Pinpoint the cell where the given text exists, returning its [x, y] midpoint coordinate. 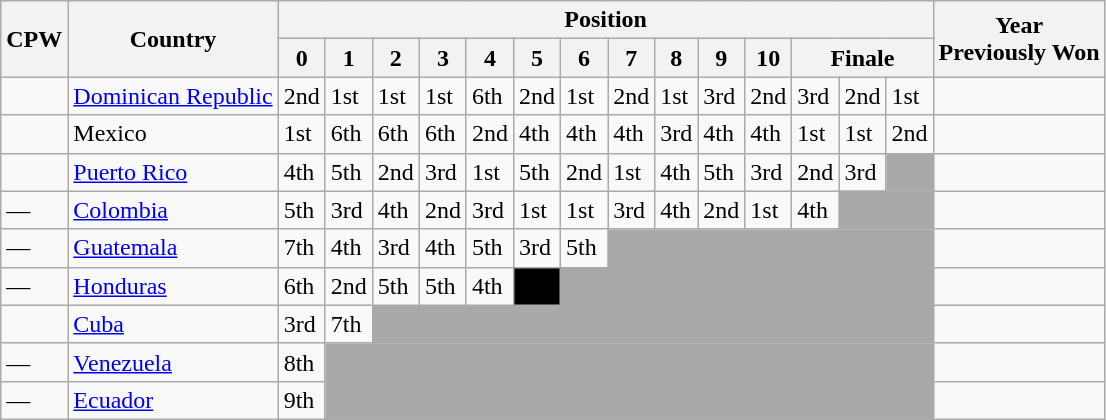
4 [490, 58]
Cuba [173, 324]
CPW [34, 39]
0 [302, 58]
Ecuador [173, 400]
R [536, 286]
Finale [862, 58]
Colombia [173, 210]
9 [722, 58]
Country [173, 39]
8 [676, 58]
9th [302, 400]
Venezuela [173, 362]
8th [302, 362]
2 [396, 58]
1 [348, 58]
7 [632, 58]
Guatemala [173, 248]
Honduras [173, 286]
Position [606, 20]
6 [584, 58]
5 [536, 58]
Dominican Republic [173, 96]
Mexico [173, 134]
10 [768, 58]
3 [442, 58]
YearPreviously Won [1019, 39]
Puerto Rico [173, 172]
